Pinpoint the cell where the given text exists, returning its [X, Y] midpoint coordinate. 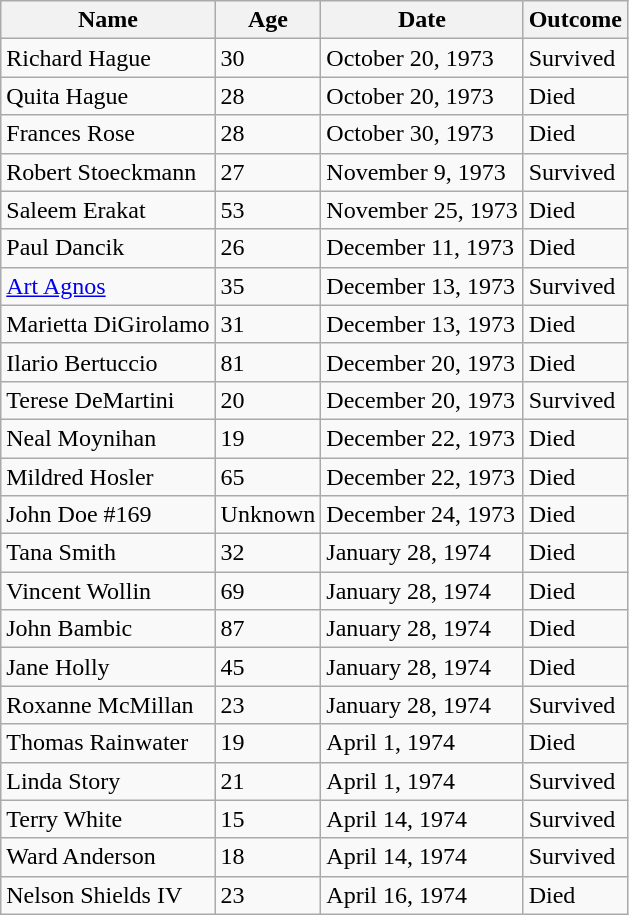
Ilario Bertuccio [108, 362]
Thomas Rainwater [108, 743]
Terese DeMartini [108, 400]
Neal Moynihan [108, 438]
21 [268, 781]
Richard Hague [108, 58]
69 [268, 591]
Jane Holly [108, 667]
Outcome [575, 20]
Quita Hague [108, 96]
Vincent Wollin [108, 591]
20 [268, 400]
John Doe #169 [108, 515]
December 11, 1973 [422, 248]
87 [268, 629]
Date [422, 20]
18 [268, 857]
Robert Stoeckmann [108, 172]
65 [268, 477]
Age [268, 20]
30 [268, 58]
Nelson Shields IV [108, 895]
Marietta DiGirolamo [108, 324]
31 [268, 324]
32 [268, 553]
81 [268, 362]
Name [108, 20]
Ward Anderson [108, 857]
53 [268, 210]
26 [268, 248]
Frances Rose [108, 134]
27 [268, 172]
Roxanne McMillan [108, 705]
Linda Story [108, 781]
December 24, 1973 [422, 515]
John Bambic [108, 629]
Tana Smith [108, 553]
November 25, 1973 [422, 210]
45 [268, 667]
Unknown [268, 515]
Mildred Hosler [108, 477]
Art Agnos [108, 286]
35 [268, 286]
Paul Dancik [108, 248]
October 30, 1973 [422, 134]
15 [268, 819]
April 16, 1974 [422, 895]
November 9, 1973 [422, 172]
Saleem Erakat [108, 210]
Terry White [108, 819]
